Extract the (x, y) coordinate from the center of the cell holding the provided text.  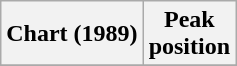
Chart (1989) (72, 34)
Peakposition (189, 34)
